Determine the [X, Y] coordinate at the center of the cell enclosing the given text.  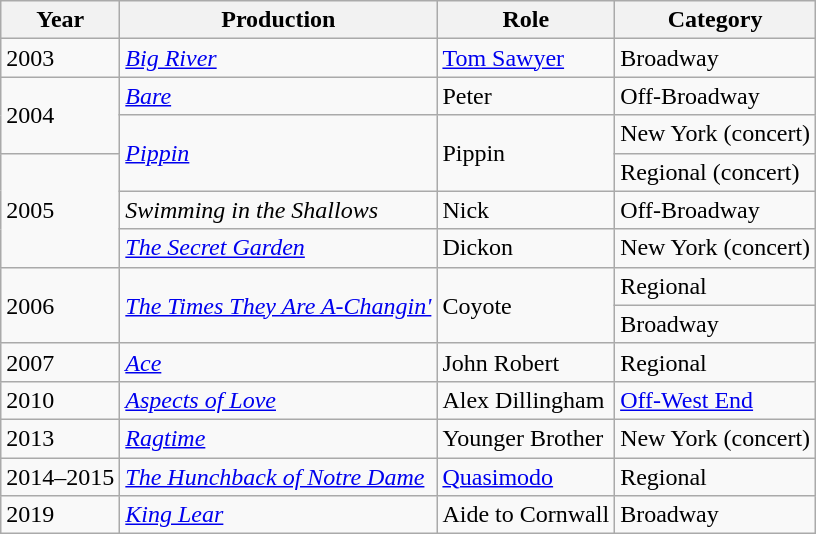
Coyote [526, 305]
2013 [60, 438]
Tom Sawyer [526, 58]
The Times They Are A-Changin' [278, 305]
2006 [60, 305]
Nick [526, 210]
Swimming in the Shallows [278, 210]
Peter [526, 96]
Year [60, 20]
Bare [278, 96]
Younger Brother [526, 438]
2004 [60, 115]
2014–2015 [60, 477]
Off-West End [716, 400]
2005 [60, 210]
Production [278, 20]
Ragtime [278, 438]
John Robert [526, 362]
Big River [278, 58]
Regional (concert) [716, 172]
Ace [278, 362]
The Secret Garden [278, 248]
Dickon [526, 248]
2003 [60, 58]
2010 [60, 400]
2007 [60, 362]
The Hunchback of Notre Dame [278, 477]
2019 [60, 515]
Alex Dillingham [526, 400]
Aide to Cornwall [526, 515]
Role [526, 20]
Quasimodo [526, 477]
Aspects of Love [278, 400]
King Lear [278, 515]
Category [716, 20]
